Provide the [x, y] coordinate of the cell's center where the given text is located.  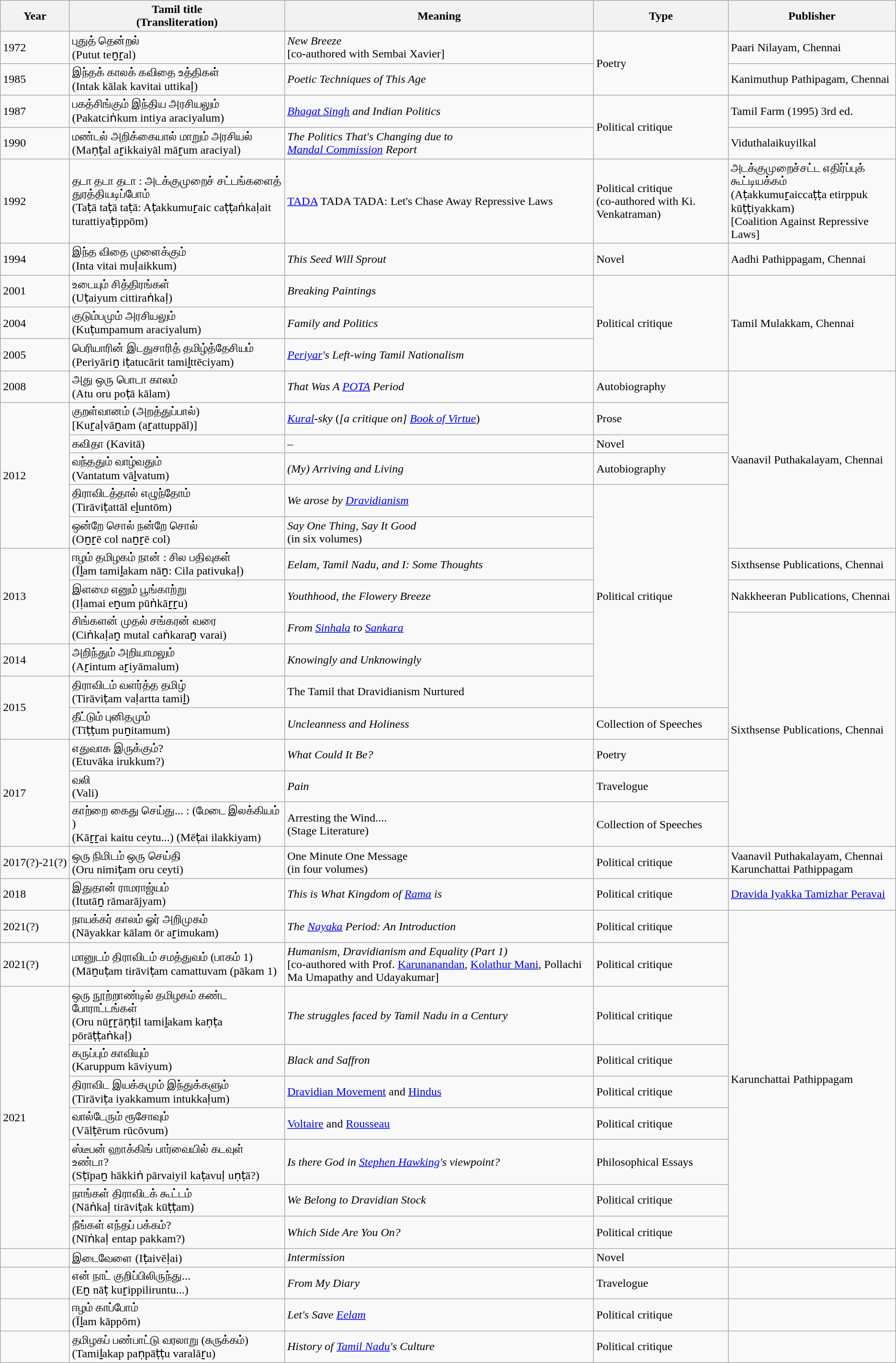
Let's Save Eelam [439, 1315]
குடும்பமும் அரசியலும்(Kuṭumpamum araciyalum) [177, 323]
1994 [35, 259]
Periyar's Left-wing Tamil Nationalism [439, 355]
புதுத் தென்றல்(Putut teṉṟal) [177, 48]
Uncleanness and Holiness [439, 724]
Eelam, Tamil Nadu, and I: Some Thoughts [439, 564]
Viduthalaikuyilkal [812, 144]
ஒரு நிமிடம் ஒரு செய்தி(Oru nimiṭam oru ceyti) [177, 863]
பெரியாரின் இடதுசாரித் தமிழ்த்தேசியம்(Periyāriṉ iṭatucārit tamiḻttēciyam) [177, 355]
2018 [35, 894]
இந்த விதை முளைக்கும்(Inta vitai muḷaikkum) [177, 259]
Black and Saffron [439, 1060]
We arose by Dravidianism [439, 501]
ஈழம் காப்போம்(Īḻam kāppōm) [177, 1315]
From Sinhala to Sankara [439, 628]
The Tamil that Dravidianism Nurtured [439, 692]
உடையும் சித்திரங்கள்(Uṭaiyum cittiraṅkaḷ) [177, 291]
கருப்பும் காவியும்(Karuppum kāviyum) [177, 1060]
அடக்குமுறைச்சட்ட எதிர்ப்புக் கூட்டியக்கம்(Aṭakkumuṟaiccaṭṭa etirppuk kūṭṭiyakkam)[Coalition Against Repressive Laws] [812, 201]
Vaanavil Puthakalayam, Chennai [812, 460]
This Seed Will Sprout [439, 259]
Poetic Techniques of This Age [439, 79]
Breaking Paintings [439, 291]
Tamil Mulakkam, Chennai [812, 323]
Dravidian Movement and Hindus [439, 1092]
2004 [35, 323]
இளமை எனும் பூங்காற்று(Iḷamai eṉum pūṅkāṟṟu) [177, 597]
Paari Nilayam, Chennai [812, 48]
2014 [35, 660]
வலி(Vali) [177, 786]
(My) Arriving and Living [439, 469]
Type [661, 16]
குறள்வானம் (அறத்துப்பால்)[Kuṟaḷvāṉam (aṟattuppāl)] [177, 418]
Publisher [812, 16]
Voltaire and Rousseau [439, 1124]
நாயக்கர் காலம் ஓர் அறிமுகம்(Nāyakkar kālam ōr aṟimukam) [177, 926]
ஒரு நூற்றாண்டில் தமிழகம் கண்ட போராட்டங்கள்(Oru nūṟṟāṇṭil tamiḻakam kaṇṭa pōrāṭṭaṅkaḷ) [177, 1015]
ஒன்றே சொல் நன்றே சொல்(Oṉṟē col naṉṟē col) [177, 532]
அறிந்தும் அறியாமலும்(Aṟintum aṟiyāmalum) [177, 660]
Pain [439, 786]
History of Tamil Nadu's Culture [439, 1347]
Knowingly and Unknowingly [439, 660]
தமிழகப் பண்பாட்டு வரலாறு (சுருக்கம்)(Tamiḻakap paṇpāṭṭu varalāṟu) [177, 1347]
பகத்சிங்கும் இந்திய அரசியலும்(Pakatciṅkum intiya araciyalum) [177, 111]
2017 [35, 793]
Bhagat Singh and Indian Politics [439, 111]
1987 [35, 111]
2021 [35, 1117]
ஸ்டீபன் ஹாக்கிங் பார்வையில் கடவுள் உண்டா?(Sṭīpaṉ hākkiṅ pārvaiyil kaṭavuḷ uṇṭā?) [177, 1162]
Humanism, Dravidianism and Equality (Part 1)[co-authored with Prof. Karunanandan, Kolathur Mani, Pollachi Ma Umapathy and Udayakumar] [439, 964]
This is What Kingdom of Rama is [439, 894]
Arresting the Wind....(Stage Literature) [439, 824]
கவிதா (Kavitā) [177, 444]
We Belong to Dravidian Stock [439, 1201]
Nakkheeran Publications, Chennai [812, 597]
Family and Politics [439, 323]
2015 [35, 708]
The struggles faced by Tamil Nadu in a Century [439, 1015]
Political critique(co-authored with Ki. Venkatraman) [661, 201]
1990 [35, 144]
Kural-sky ([a critique on] Book of Virtue) [439, 418]
Karunchattai Pathippagam [812, 1079]
தடா தடா தடா : அடக்குமுறைச் சட்டங்களைத் துரத்தியடிப்போம்(Taṭā taṭā taṭā: Aṭakkumuṟaic caṭṭaṅkaḷait turattiyaṭippōm) [177, 201]
வால்டேரும் ரூசோவும்(Vālṭērum rūcōvum) [177, 1124]
ஈழம் தமிழகம் நான் : சில பதிவுகள்(Īḻam tamiḻakam nāṉ: Cila pativukaḷ) [177, 564]
Intermission [439, 1258]
நாங்கள் திராவிடக் கூட்டம்(Nāṅkaḷ tirāviṭak kūṭṭam) [177, 1201]
2012 [35, 475]
1972 [35, 48]
New Breeze[co-authored with Sembai Xavier] [439, 48]
Tamil title(Transliteration) [177, 16]
திராவிடத்தால் எழுந்தோம்(Tirāviṭattāl eḻuntōm) [177, 501]
2001 [35, 291]
சிங்களன் முதல் சங்கரன் வரை(Ciṅkaḷaṉ mutal caṅkaraṉ varai) [177, 628]
That Was A POTA Period [439, 387]
Which Side Are You On? [439, 1232]
Meaning [439, 16]
மண்டல் அறிக்கையால் மாறும் அரசியல்(Maṇṭal aṟikkaiyāl māṟum araciyal) [177, 144]
2013 [35, 596]
இடைவேளை (Iṭaivēḷai) [177, 1258]
Tamil Farm (1995) 3rd ed. [812, 111]
2008 [35, 387]
Aadhi Pathippagam, Chennai [812, 259]
The Nayaka Period: An Introduction [439, 926]
Dravida Iyakka Tamizhar Peravai [812, 894]
What Could It Be? [439, 755]
எதுவாக இருக்கும்?(Etuvāka irukkum?) [177, 755]
Vaanavil Puthakalayam, ChennaiKarunchattai Pathippagam [812, 863]
அது ஒரு பொடா காலம்(Atu oru poṭā kālam) [177, 387]
Is there God in Stephen Hawking's viewpoint? [439, 1162]
திராவிடம் வளர்த்த தமிழ்(Tirāviṭam vaḷartta tamiḻ) [177, 692]
Philosophical Essays [661, 1162]
TADA TADA TADA: Let's Chase Away Repressive Laws [439, 201]
இந்தக் காலக் கவிதை உத்திகள்(Intak kālak kavitai uttikaḷ) [177, 79]
1985 [35, 79]
மானுடம் திராவிடம் சமத்துவம் (பாகம் 1)(Māṉuṭam tirāviṭam camattuvam (pākam 1) [177, 964]
Kanimuthup Pathipagam, Chennai [812, 79]
திராவிட இயக்கமும் இந்துக்களும்(Tirāviṭa iyakkamum intukkaḷum) [177, 1092]
நீங்கள் எந்தப் பக்கம்?(Nīṅkaḷ entap pakkam?) [177, 1232]
Year [35, 16]
The Politics That's Changing due toMandal Commission Report [439, 144]
Prose [661, 418]
தீட்டும் புனிதமும்(Tīṭṭum puṉitamum) [177, 724]
2005 [35, 355]
என் நாட் குறிப்பிலிருந்து...(Eṉ nāṭ kuṟippiliruntu...) [177, 1283]
From My Diary [439, 1283]
One Minute One Message(in four volumes) [439, 863]
2017(?)-21(?) [35, 863]
வந்ததும் வாழ்வதும்(Vantatum vāḻvatum) [177, 469]
காற்றை கைது செய்து... : (மேடை இலக்கியம் )(Kāṟṟai kaitu ceytu...) (Mēṭai ilakkiyam) [177, 824]
1992 [35, 201]
– [439, 444]
Say One Thing, Say It Good(in six volumes) [439, 532]
Youthhood, the Flowery Breeze [439, 597]
இதுதான் ராமராஜ்யம்(Itutāṉ rāmarājyam) [177, 894]
